Detect which cell encompasses the target text, then output its (X, Y) center coordinate. 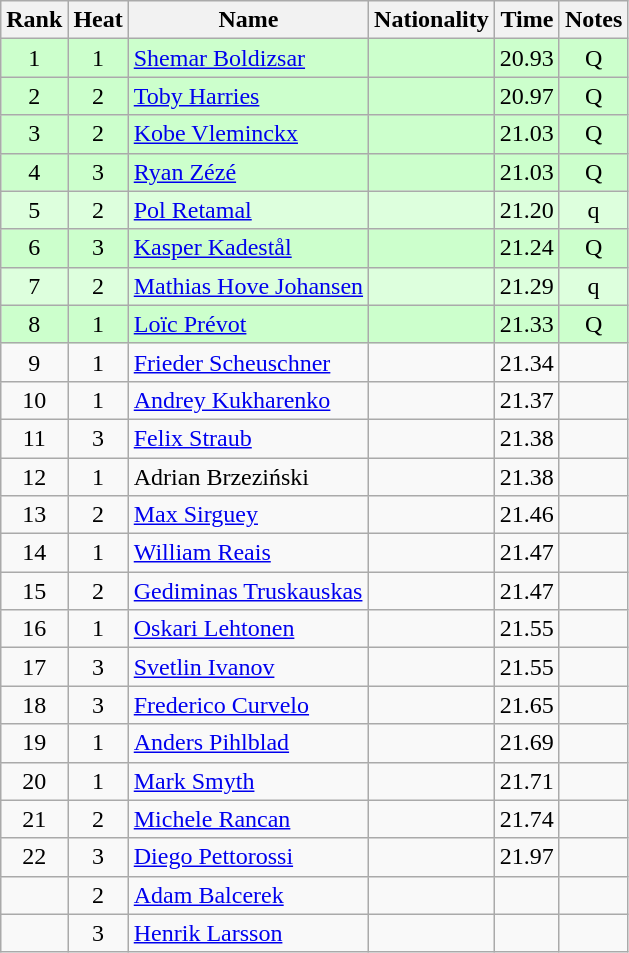
18 (34, 705)
21.69 (526, 743)
Andrey Kukharenko (248, 400)
14 (34, 553)
21.33 (526, 324)
21.46 (526, 515)
9 (34, 362)
16 (34, 629)
20.97 (526, 96)
Diego Pettorossi (248, 857)
10 (34, 400)
Nationality (432, 20)
Mark Smyth (248, 781)
Adrian Brzeziński (248, 477)
4 (34, 172)
Svetlin Ivanov (248, 667)
20 (34, 781)
21.34 (526, 362)
21 (34, 819)
Frederico Curvelo (248, 705)
Loïc Prévot (248, 324)
Anders Pihlblad (248, 743)
13 (34, 515)
21.65 (526, 705)
William Reais (248, 553)
Adam Balcerek (248, 895)
21.24 (526, 248)
Toby Harries (248, 96)
Pol Retamal (248, 210)
Mathias Hove Johansen (248, 286)
Ryan Zézé (248, 172)
6 (34, 248)
Max Sirguey (248, 515)
Frieder Scheuschner (248, 362)
21.74 (526, 819)
15 (34, 591)
5 (34, 210)
21.20 (526, 210)
Rank (34, 20)
Kasper Kadestål (248, 248)
Henrik Larsson (248, 933)
21.97 (526, 857)
22 (34, 857)
11 (34, 438)
7 (34, 286)
Shemar Boldizsar (248, 58)
Name (248, 20)
21.29 (526, 286)
Oskari Lehtonen (248, 629)
21.37 (526, 400)
Notes (593, 20)
21.71 (526, 781)
19 (34, 743)
Michele Rancan (248, 819)
Heat (98, 20)
20.93 (526, 58)
12 (34, 477)
17 (34, 667)
Time (526, 20)
Gediminas Truskauskas (248, 591)
Felix Straub (248, 438)
8 (34, 324)
Kobe Vleminckx (248, 134)
